Locate the cell with the specified text and output its [X, Y] center coordinate. 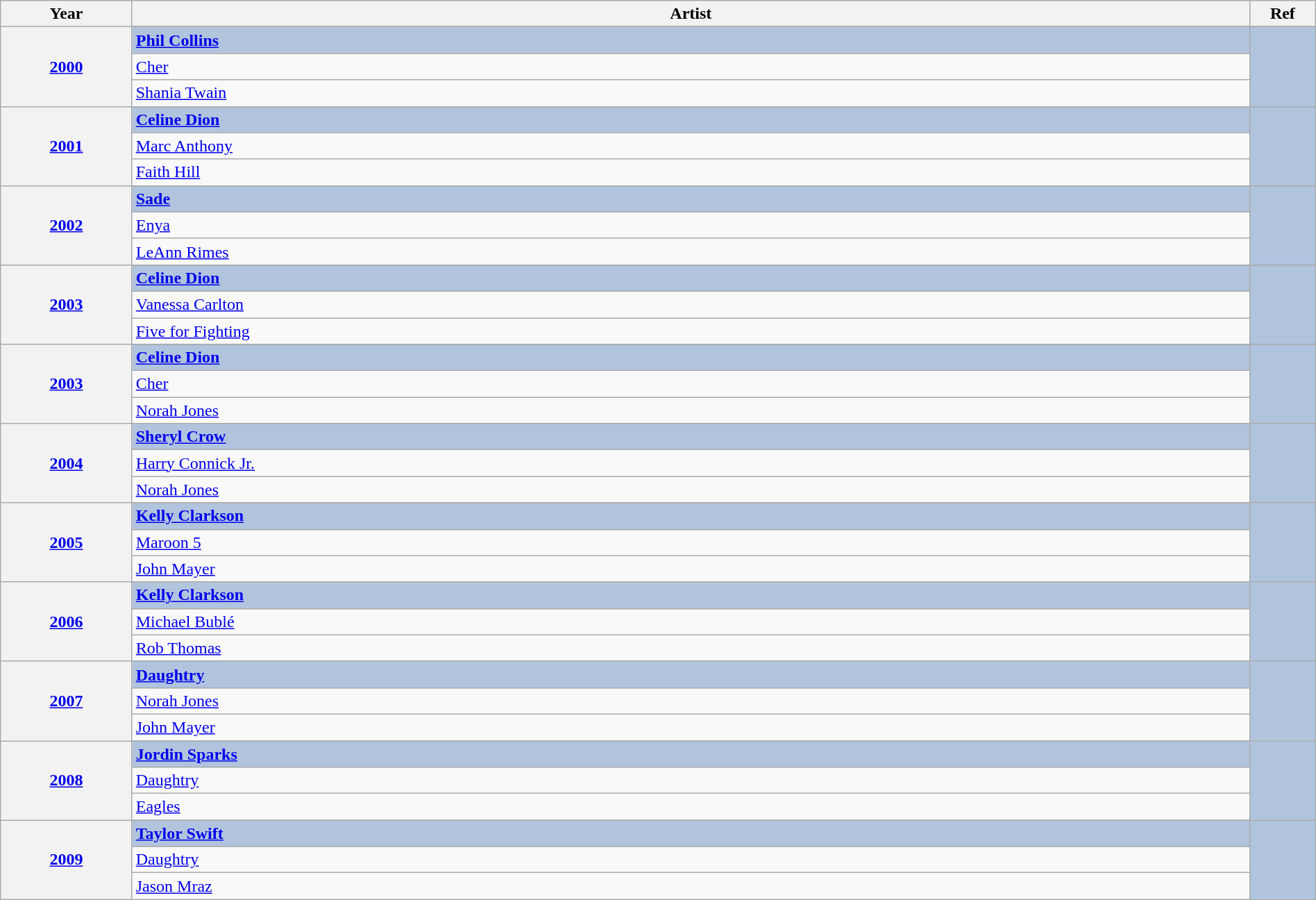
Phil Collins [691, 40]
Maroon 5 [691, 542]
Eagles [691, 807]
Jordin Sparks [691, 753]
Year [67, 14]
Rob Thomas [691, 648]
2002 [67, 225]
LeAnn Rimes [691, 251]
Jason Mraz [691, 886]
Marc Anthony [691, 146]
2009 [67, 860]
Five for Fighting [691, 331]
Artist [691, 14]
2005 [67, 542]
Sade [691, 199]
2000 [67, 67]
Sheryl Crow [691, 437]
2006 [67, 622]
Harry Connick Jr. [691, 463]
Shania Twain [691, 93]
Faith Hill [691, 172]
Enya [691, 225]
Vanessa Carlton [691, 304]
2004 [67, 463]
2007 [67, 701]
Taylor Swift [691, 833]
2001 [67, 146]
Michael Bublé [691, 622]
2008 [67, 780]
Ref [1283, 14]
